Find where the given text appears and provide that cell's center as [X, Y] coordinate. 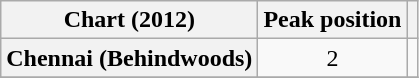
Chennai (Behindwoods) [130, 58]
Peak position [332, 20]
Chart (2012) [130, 20]
2 [332, 58]
